Return (X, Y) of the center of cell containing provided text 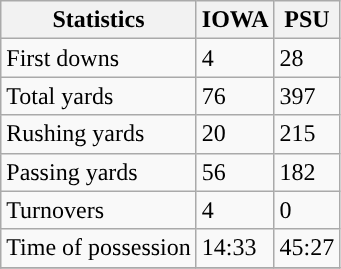
28 (307, 58)
0 (307, 210)
First downs (99, 58)
Rushing yards (99, 134)
182 (307, 172)
397 (307, 96)
Time of possession (99, 248)
45:27 (307, 248)
76 (235, 96)
PSU (307, 20)
Total yards (99, 96)
215 (307, 134)
56 (235, 172)
Turnovers (99, 210)
IOWA (235, 20)
Statistics (99, 20)
20 (235, 134)
Passing yards (99, 172)
14:33 (235, 248)
